Provide the (x, y) coordinate of the cell's center where the given text is located.  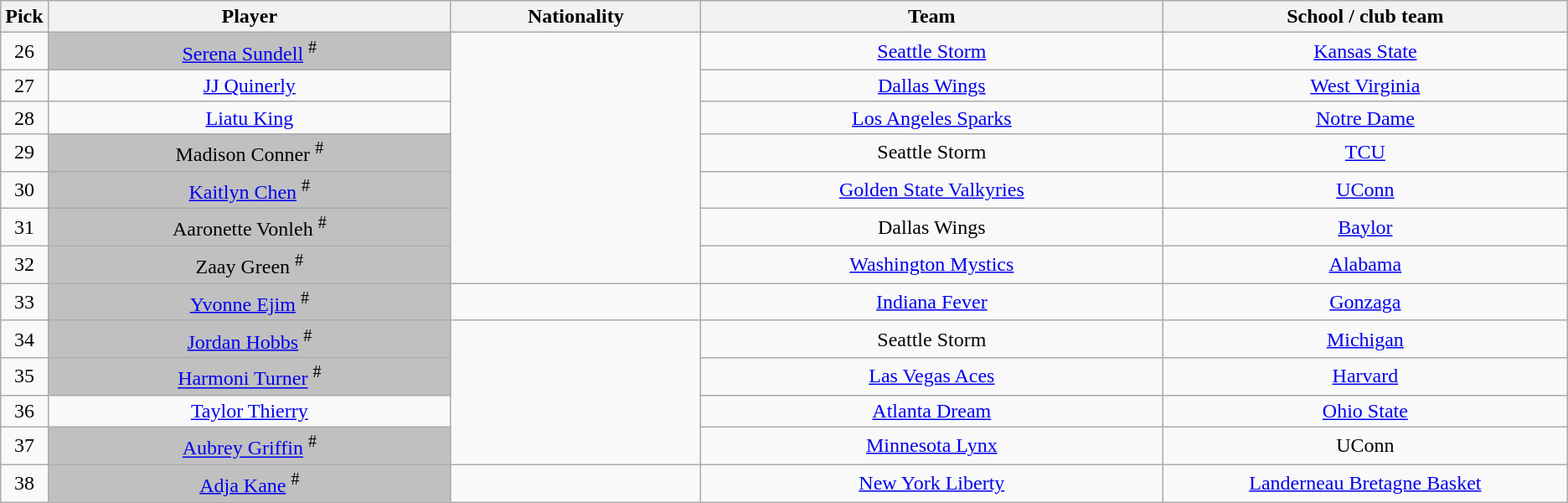
Adja Kane # (250, 483)
Aaronette Vonleh # (250, 228)
Kansas State (1365, 52)
34 (24, 339)
Las Vegas Aces (931, 377)
26 (24, 52)
Golden State Valkyries (931, 189)
JJ Quinerly (250, 86)
38 (24, 483)
Zaay Green # (250, 265)
33 (24, 302)
Kaitlyn Chen # (250, 189)
Michigan (1365, 339)
Jordan Hobbs # (250, 339)
Harvard (1365, 377)
37 (24, 446)
Landerneau Bretagne Basket (1365, 483)
Baylor (1365, 228)
Los Angeles Sparks (931, 117)
28 (24, 117)
27 (24, 86)
Indiana Fever (931, 302)
Minnesota Lynx (931, 446)
Player (250, 17)
School / club team (1365, 17)
Madison Conner # (250, 153)
30 (24, 189)
Washington Mystics (931, 265)
31 (24, 228)
35 (24, 377)
Harmoni Turner # (250, 377)
Ohio State (1365, 411)
Aubrey Griffin # (250, 446)
36 (24, 411)
Serena Sundell # (250, 52)
29 (24, 153)
Nationality (575, 17)
32 (24, 265)
Yvonne Ejim # (250, 302)
Pick (24, 17)
New York Liberty (931, 483)
Team (931, 17)
TCU (1365, 153)
Liatu King (250, 117)
Gonzaga (1365, 302)
Alabama (1365, 265)
Taylor Thierry (250, 411)
Atlanta Dream (931, 411)
Notre Dame (1365, 117)
West Virginia (1365, 86)
